Return the (x, y) coordinate for the center point of the cell that contains the specified text.  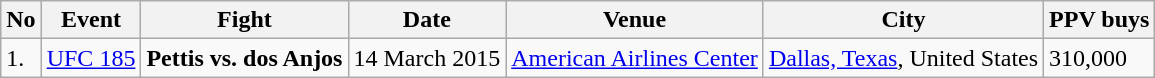
City (903, 20)
310,000 (1100, 58)
1. (21, 58)
PPV buys (1100, 20)
American Airlines Center (635, 58)
Fight (244, 20)
14 March 2015 (427, 58)
UFC 185 (91, 58)
Venue (635, 20)
Pettis vs. dos Anjos (244, 58)
Dallas, Texas, United States (903, 58)
Date (427, 20)
No (21, 20)
Event (91, 20)
